Detect which cell encompasses the target text, then output its [x, y] center coordinate. 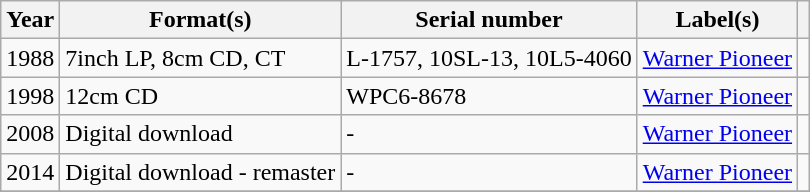
Digital download [200, 134]
Digital download - remaster [200, 172]
Format(s) [200, 20]
1998 [30, 96]
Serial number [489, 20]
Label(s) [717, 20]
7inch LP, 8cm CD, CT [200, 58]
WPC6-8678 [489, 96]
Year [30, 20]
2008 [30, 134]
2014 [30, 172]
L-1757, 10SL-13, 10L5-4060 [489, 58]
1988 [30, 58]
12cm CD [200, 96]
